Search for the cell housing the specified text and yield its (X, Y) center coordinate. 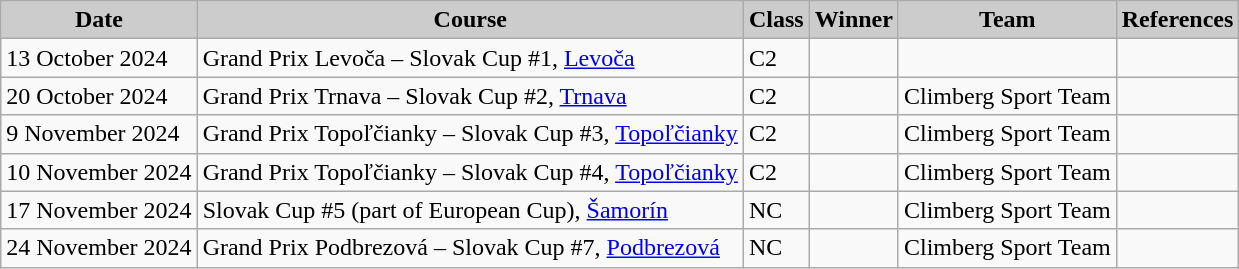
Winner (854, 20)
24 November 2024 (99, 248)
Grand Prix Topoľčianky – Slovak Cup #3, Topoľčianky (470, 134)
Team (1007, 20)
9 November 2024 (99, 134)
Class (776, 20)
Grand Prix Levoča – Slovak Cup #1, Levoča (470, 58)
Date (99, 20)
10 November 2024 (99, 172)
References (1178, 20)
Grand Prix Topoľčianky – Slovak Cup #4, Topoľčianky (470, 172)
17 November 2024 (99, 210)
Grand Prix Trnava – Slovak Cup #2, Trnava (470, 96)
Course (470, 20)
13 October 2024 (99, 58)
Grand Prix Podbrezová – Slovak Cup #7, Podbrezová (470, 248)
Slovak Cup #5 (part of European Cup), Šamorín (470, 210)
20 October 2024 (99, 96)
